Output the (x, y) coordinate of the center of the cell containing the given text.  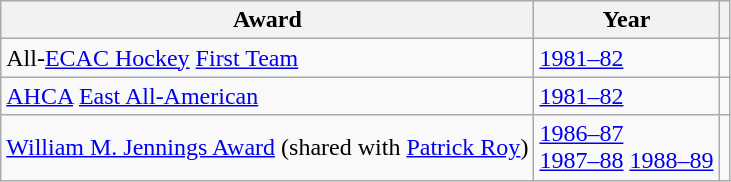
AHCA East All-American (268, 96)
Year (626, 20)
All-ECAC Hockey First Team (268, 58)
William M. Jennings Award (shared with Patrick Roy) (268, 148)
Award (268, 20)
1986–871987–88 1988–89 (626, 148)
